Detect which cell encompasses the target text, then output its (x, y) center coordinate. 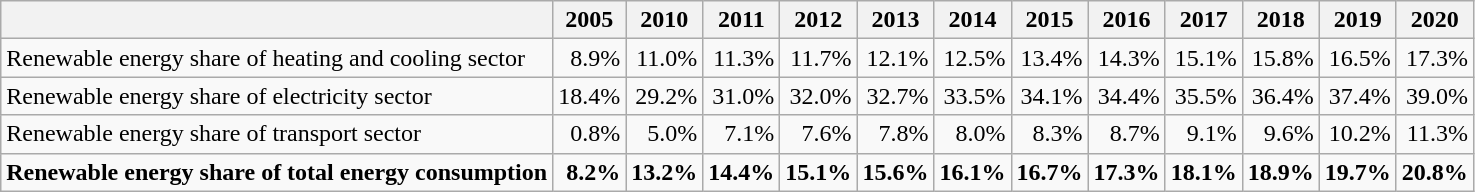
31.0% (742, 96)
18.9% (1280, 172)
29.2% (664, 96)
8.3% (1050, 134)
2010 (664, 20)
Renewable energy share of heating and cooling sector (277, 58)
2011 (742, 20)
2005 (590, 20)
7.8% (896, 134)
39.0% (1434, 96)
14.4% (742, 172)
9.6% (1280, 134)
16.7% (1050, 172)
8.2% (590, 172)
5.0% (664, 134)
13.2% (664, 172)
7.1% (742, 134)
18.4% (590, 96)
13.4% (1050, 58)
16.5% (1358, 58)
33.5% (972, 96)
32.7% (896, 96)
2016 (1126, 20)
37.4% (1358, 96)
14.3% (1126, 58)
2015 (1050, 20)
8.9% (590, 58)
12.1% (896, 58)
35.5% (1204, 96)
2018 (1280, 20)
11.7% (818, 58)
2020 (1434, 20)
16.1% (972, 172)
32.0% (818, 96)
15.8% (1280, 58)
8.7% (1126, 134)
0.8% (590, 134)
8.0% (972, 134)
18.1% (1204, 172)
2014 (972, 20)
11.0% (664, 58)
2017 (1204, 20)
Renewable energy share of transport sector (277, 134)
7.6% (818, 134)
19.7% (1358, 172)
2012 (818, 20)
10.2% (1358, 134)
36.4% (1280, 96)
12.5% (972, 58)
9.1% (1204, 134)
2013 (896, 20)
15.6% (896, 172)
34.1% (1050, 96)
2019 (1358, 20)
20.8% (1434, 172)
Renewable energy share of total energy consumption (277, 172)
Renewable energy share of electricity sector (277, 96)
34.4% (1126, 96)
